Pinpoint the cell where the given text exists, returning its [X, Y] midpoint coordinate. 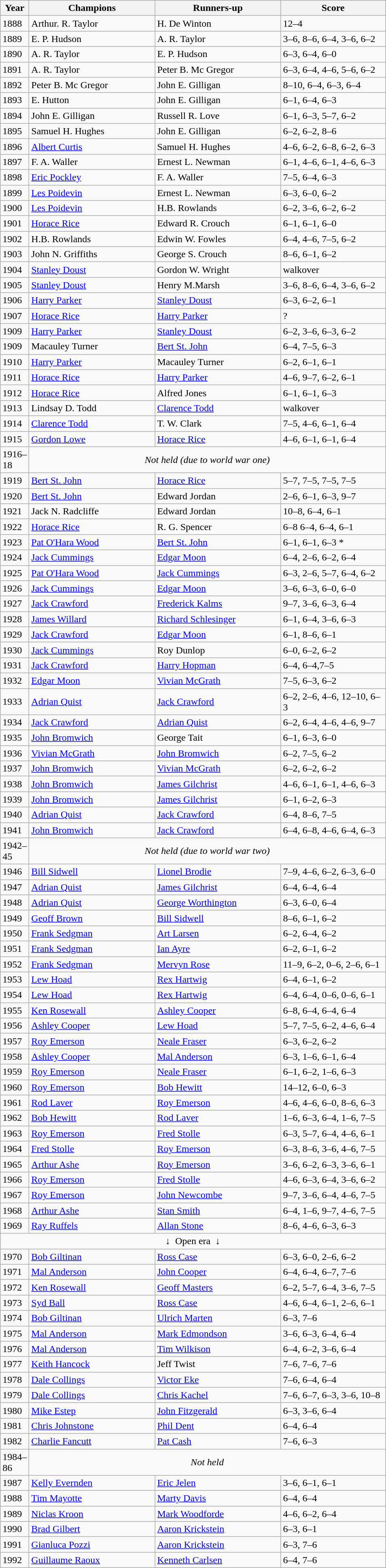
1937 [15, 769]
1919 [15, 481]
1953 [15, 980]
1966 [15, 1179]
1900 [15, 208]
1952 [15, 964]
1967 [15, 1195]
1896 [15, 146]
6–3, 6–2, 6–2 [333, 1041]
Runners-up [218, 8]
John Cooper [218, 1272]
1992 [15, 1560]
2–6, 6–1, 6–3, 9–7 [333, 496]
6–4, 4–6, 7–5, 6–2 [333, 239]
1978 [15, 1380]
6–8 6–4, 6–4, 6–1 [333, 527]
1929 [15, 634]
George Worthington [218, 902]
1899 [15, 193]
1911 [15, 377]
Lionel Brodie [218, 872]
Chris Kachel [218, 1395]
6–3, 3–6, 6–4 [333, 1410]
6–2, 6–2, 8–6 [333, 131]
4–6, 6–3, 6–4, 3–6, 6–2 [333, 1179]
1912 [15, 393]
Geoff Brown [92, 918]
6–3, 6–1 [333, 1529]
6–4, 6–4, 0–6, 0–6, 6–1 [333, 995]
Kelly Evernden [92, 1483]
Mark Edmondson [218, 1333]
Ulrich Marten [218, 1318]
Mervyn Rose [218, 964]
1905 [15, 285]
4–6, 6–1, 6–1, 6–4 [333, 439]
8–10, 6–4, 6–3, 6–4 [333, 85]
1969 [15, 1226]
3–6, 6–1, 6–1 [333, 1483]
6–3, 6–2, 6–1 [333, 300]
1962 [15, 1118]
Albert Curtis [92, 146]
1891 [15, 70]
6–2, 6–4, 6–2 [333, 933]
6–3, 6–0, 2–6, 6–2 [333, 1257]
9–7, 3–6, 6–4, 4–6, 7–5 [333, 1195]
Guillaume Raoux [92, 1560]
6–3, 2–6, 5–7, 6–4, 6–2 [333, 573]
1904 [15, 270]
1933 [15, 701]
Score [333, 8]
1915 [15, 439]
1932 [15, 680]
Jeff Twist [218, 1364]
Edward R. Crouch [218, 224]
5–7, 7–5, 6–2, 4–6, 6–4 [333, 1026]
11–9, 6–2, 0–6, 2–6, 6–1 [333, 964]
7–6, 6–7, 6–3, 3–6, 10–8 [333, 1395]
1987 [15, 1483]
6–3, 6–4, 6–0 [333, 54]
1958 [15, 1057]
1942–45 [15, 851]
? [333, 316]
1927 [15, 604]
6–2, 6–2, 6–2 [333, 769]
1951 [15, 949]
7–6, 6–3 [333, 1441]
1895 [15, 131]
Phil Dent [218, 1426]
1982 [15, 1441]
1892 [15, 85]
6–4, 7–5, 6–3 [333, 347]
Richard Schlesinger [218, 619]
6–4, 7–6 [333, 1560]
6–2, 6–1, 6–2 [333, 949]
6–4, 6–2, 3–6, 6–4 [333, 1349]
6–2, 2–6, 4–6, 12–10, 6–3 [333, 701]
1990 [15, 1529]
3–6, 6–3, 6–0, 6–0 [333, 588]
Mike Estep [92, 1410]
6–1, 6–4, 6–3 [333, 100]
↓ Open era ↓ [193, 1241]
1949 [15, 918]
6–4, 2–6, 6–2, 6–4 [333, 558]
1940 [15, 815]
Tim Mayotte [92, 1498]
6–4, 1–6, 9–7, 4–6, 7–5 [333, 1210]
4–6, 4–6, 6–0, 8–6, 6–3 [333, 1103]
1968 [15, 1210]
7–6, 7–6, 7–6 [333, 1364]
Jack N. Radcliffe [92, 511]
1936 [15, 753]
6–2, 5–7, 6–4, 3–6, 7–5 [333, 1287]
4–6, 6–4, 6–1, 2–6, 6–1 [333, 1303]
1988 [15, 1498]
6–1, 8–6, 6–1 [333, 634]
1910 [15, 362]
6–1, 6–1, 6–3 * [333, 542]
Niclas Kroon [92, 1514]
1935 [15, 738]
Edwin W. Fowles [218, 239]
4–6, 6–2, 6–8, 6–2, 6–3 [333, 146]
6–1, 6–2, 1–6, 6–3 [333, 1072]
Art Larsen [218, 933]
Henry M.Marsh [218, 285]
1913 [15, 408]
1948 [15, 902]
George S. Crouch [218, 254]
3–6, 6–2, 6–3, 3–6, 6–1 [333, 1164]
1947 [15, 887]
T. W. Clark [218, 423]
Arthur. R. Taylor [92, 23]
1970 [15, 1257]
H. De Winton [218, 23]
1973 [15, 1303]
1888 [15, 23]
1922 [15, 527]
Charlie Fancutt [92, 1441]
Eric Pockley [92, 177]
7–9, 4–6, 6–2, 6–3, 6–0 [333, 872]
6–4, 8–6, 7–5 [333, 815]
1956 [15, 1026]
Russell R. Love [218, 116]
1975 [15, 1333]
Chris Johnstone [92, 1426]
1–6, 6–3, 6–4, 1–6, 7–5 [333, 1118]
6–1, 4–6, 6–1, 4–6, 6–3 [333, 162]
6–4, 6–4, 6–7, 7–6 [333, 1272]
1974 [15, 1318]
1991 [15, 1545]
6–1, 6–1, 6–3 [333, 393]
1890 [15, 54]
Stan Smith [218, 1210]
1976 [15, 1349]
10–8, 6–4, 6–1 [333, 511]
1961 [15, 1103]
1950 [15, 933]
1931 [15, 665]
1939 [15, 799]
Victor Eke [218, 1380]
6–3, 6–0, 6–2 [333, 193]
1941 [15, 830]
Alfred Jones [218, 393]
Not held (due to world war one) [207, 460]
1957 [15, 1041]
1921 [15, 511]
1960 [15, 1087]
6–4, 6–8, 4–6, 6–4, 6–3 [333, 830]
Gordon W. Wright [218, 270]
John N. Griffiths [92, 254]
1964 [15, 1149]
1981 [15, 1426]
1889 [15, 39]
John Fitzgerald [218, 1410]
6–1, 6–2, 6–3 [333, 799]
12–4 [333, 23]
1925 [15, 573]
6–4, 6–4,7–5 [333, 665]
Brad Gilbert [92, 1529]
6–2, 3–6, 6–2, 6–2 [333, 208]
Harry Hopman [218, 665]
7–5, 4–6, 6–1, 6–4 [333, 423]
1906 [15, 300]
1938 [15, 784]
Allan Stone [218, 1226]
1934 [15, 723]
7–5, 6–4, 6–3 [333, 177]
1928 [15, 619]
Ian Ayre [218, 949]
E. Hutton [92, 100]
Syd Ball [92, 1303]
Mark Woodforde [218, 1514]
Not held (due to world war two) [207, 851]
4–6, 9–7, 6–2, 6–1 [333, 377]
Ray Ruffels [92, 1226]
Keith Hancock [92, 1364]
6–8, 6–4, 6–4, 6–4 [333, 1010]
Lindsay D. Todd [92, 408]
7–5, 6–3, 6–2 [333, 680]
6–2, 7–5, 6–2 [333, 753]
6–1, 6–3, 5–7, 6–2 [333, 116]
7–6, 6–4, 6–4 [333, 1380]
Eric Jelen [218, 1483]
1916–18 [15, 460]
1980 [15, 1410]
6–3, 6–4, 4–6, 5–6, 6–2 [333, 70]
1954 [15, 995]
George Tait [218, 738]
Gianluca Pozzi [92, 1545]
1897 [15, 162]
Kenneth Carlsen [218, 1560]
John Newcombe [218, 1195]
6–3, 6–0, 6–4 [333, 902]
1965 [15, 1164]
1894 [15, 116]
1946 [15, 872]
1902 [15, 239]
1972 [15, 1287]
1989 [15, 1514]
4–6, 6–1, 6–1, 4–6, 6–3 [333, 784]
1955 [15, 1010]
Geoff Masters [218, 1287]
Tim Wilkison [218, 1349]
1963 [15, 1133]
Champions [92, 8]
Not held [207, 1462]
1979 [15, 1395]
R. G. Spencer [218, 527]
6–3, 1–6, 6–1, 6–4 [333, 1057]
6–1, 6–4, 3–6, 6–3 [333, 619]
1924 [15, 558]
1959 [15, 1072]
Gordon Lowe [92, 439]
1930 [15, 650]
Roy Dunlop [218, 650]
6–3, 8–6, 3–6, 4–6, 7–5 [333, 1149]
1893 [15, 100]
4–6, 6–2, 6–4 [333, 1514]
9–7, 3–6, 6–3, 6–4 [333, 604]
6–3, 5–7, 6–4, 4–6, 6–1 [333, 1133]
Marty Davis [218, 1498]
Frederick Kalms [218, 604]
1903 [15, 254]
1920 [15, 496]
5–7, 7–5, 7–5, 7–5 [333, 481]
1898 [15, 177]
6–0, 6–2, 6–2 [333, 650]
Pat Cash [218, 1441]
1901 [15, 224]
1923 [15, 542]
6–1, 6–1, 6–0 [333, 224]
6–4, 6–4, 6–4 [333, 887]
1914 [15, 423]
6–4, 6–1, 6–2 [333, 980]
3–6, 6–3, 6–4, 6–4 [333, 1333]
James Willard [92, 619]
6–2, 3–6, 6–3, 6–2 [333, 331]
6–2, 6–1, 6–1 [333, 362]
1971 [15, 1272]
Year [15, 8]
6–1, 6–3, 6–0 [333, 738]
1984–86 [15, 1462]
14–12, 6–0, 6–3 [333, 1087]
1907 [15, 316]
1977 [15, 1364]
1926 [15, 588]
6–2, 6–4, 4–6, 4–6, 9–7 [333, 723]
8–6, 4–6, 6–3, 6–3 [333, 1226]
